Return the (x, y) coordinate for the center point of the cell that contains the specified text.  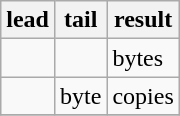
byte (80, 96)
lead (28, 20)
result (143, 20)
tail (80, 20)
copies (143, 96)
bytes (143, 58)
